Pinpoint the cell where the given text exists, returning its (x, y) midpoint coordinate. 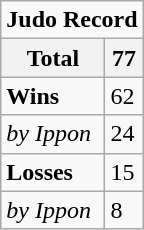
15 (124, 172)
Losses (53, 172)
77 (124, 58)
24 (124, 134)
Wins (53, 96)
8 (124, 210)
Total (53, 58)
62 (124, 96)
Judo Record (72, 20)
